Identify which cell holds the provided text, then report its [x, y] central coordinate. 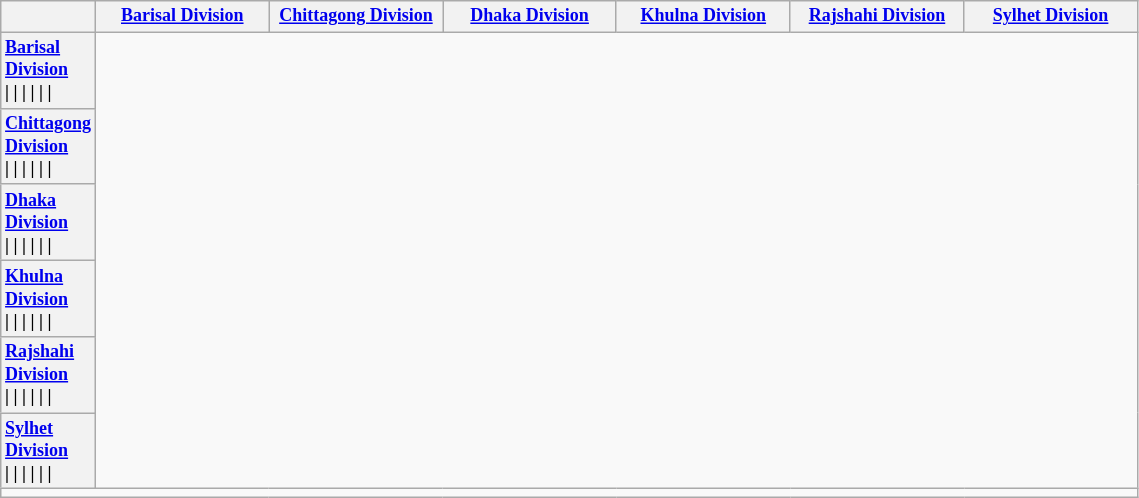
Dhaka Division [530, 16]
Khulna Division| | | | | | [48, 298]
Sylhet Division [1051, 16]
Barisal Division [182, 16]
Barisal Division| | | | | | [48, 70]
Sylhet Division| | | | | | [48, 451]
Khulna Division [703, 16]
Dhaka Division| | | | | | [48, 222]
Rajshahi Division [877, 16]
Rajshahi Division| | | | | | [48, 375]
Chittagong Division| | | | | | [48, 146]
Chittagong Division [356, 16]
